Identify which cell holds the provided text, then report its [x, y] central coordinate. 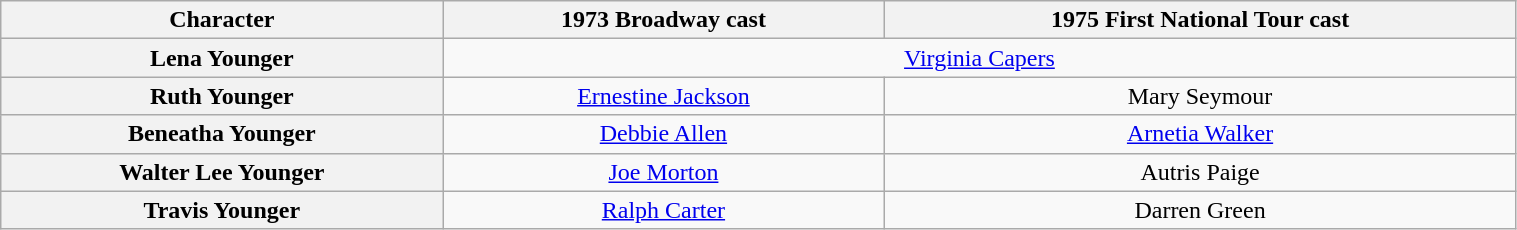
Beneatha Younger [222, 134]
1975 First National Tour cast [1200, 20]
Darren Green [1200, 210]
Ralph Carter [664, 210]
Mary Seymour [1200, 96]
1973 Broadway cast [664, 20]
Character [222, 20]
Virginia Capers [980, 58]
Debbie Allen [664, 134]
Lena Younger [222, 58]
Ruth Younger [222, 96]
Ernestine Jackson [664, 96]
Joe Morton [664, 172]
Autris Paige [1200, 172]
Arnetia Walker [1200, 134]
Travis Younger [222, 210]
Walter Lee Younger [222, 172]
